Identify which cell holds the provided text, then report its (x, y) central coordinate. 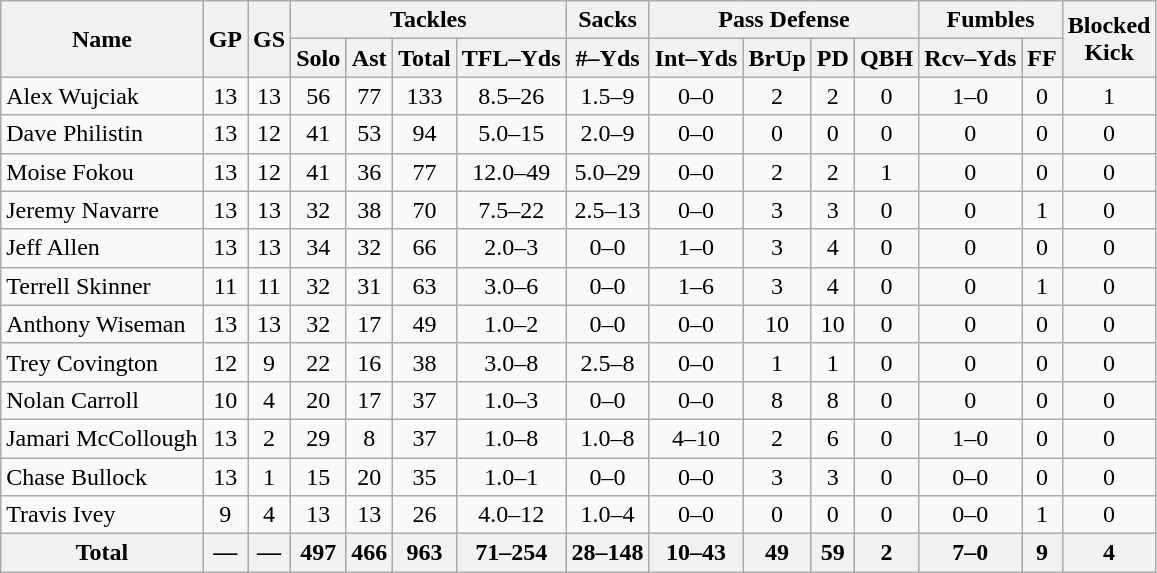
2.5–8 (608, 362)
70 (425, 210)
Jeff Allen (102, 248)
Dave Philistin (102, 134)
31 (370, 286)
63 (425, 286)
466 (370, 553)
Chase Bullock (102, 477)
Name (102, 39)
GS (270, 39)
Pass Defense (784, 20)
7–0 (970, 553)
Rcv–Yds (970, 58)
8.5–26 (511, 96)
Fumbles (990, 20)
1.0–3 (511, 400)
Jeremy Navarre (102, 210)
59 (832, 553)
Solo (318, 58)
29 (318, 438)
28–148 (608, 553)
Terrell Skinner (102, 286)
Anthony Wiseman (102, 324)
6 (832, 438)
Tackles (428, 20)
7.5–22 (511, 210)
22 (318, 362)
56 (318, 96)
Ast (370, 58)
66 (425, 248)
Sacks (608, 20)
497 (318, 553)
#–Yds (608, 58)
1.0–1 (511, 477)
1–6 (696, 286)
TFL–Yds (511, 58)
53 (370, 134)
Alex Wujciak (102, 96)
4–10 (696, 438)
15 (318, 477)
963 (425, 553)
34 (318, 248)
2.5–13 (608, 210)
2.0–9 (608, 134)
94 (425, 134)
BrUp (777, 58)
BlockedKick (1109, 39)
Trey Covington (102, 362)
5.0–15 (511, 134)
10–43 (696, 553)
35 (425, 477)
Nolan Carroll (102, 400)
71–254 (511, 553)
1.0–4 (608, 515)
16 (370, 362)
Travis Ivey (102, 515)
PD (832, 58)
4.0–12 (511, 515)
26 (425, 515)
133 (425, 96)
Jamari McCollough (102, 438)
1.5–9 (608, 96)
12.0–49 (511, 172)
1.0–2 (511, 324)
3.0–8 (511, 362)
5.0–29 (608, 172)
GP (225, 39)
3.0–6 (511, 286)
36 (370, 172)
2.0–3 (511, 248)
Moise Fokou (102, 172)
QBH (886, 58)
FF (1042, 58)
Int–Yds (696, 58)
